For the text-containing cell, return its midpoint in (x, y) coordinate format. 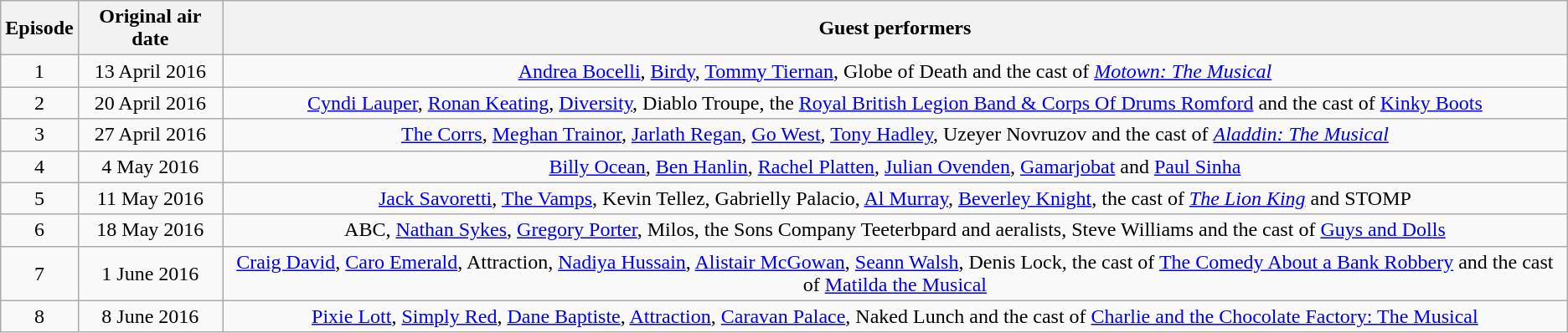
ABC, Nathan Sykes, Gregory Porter, Milos, the Sons Company Teeterbpard and aeralists, Steve Williams and the cast of Guys and Dolls (895, 230)
Original air date (150, 28)
2 (39, 103)
Jack Savoretti, The Vamps, Kevin Tellez, Gabrielly Palacio, Al Murray, Beverley Knight, the cast of The Lion King and STOMP (895, 198)
4 May 2016 (150, 166)
5 (39, 198)
Episode (39, 28)
1 (39, 71)
Andrea Bocelli, Birdy, Tommy Tiernan, Globe of Death and the cast of Motown: The Musical (895, 71)
8 June 2016 (150, 316)
3 (39, 135)
8 (39, 316)
1 June 2016 (150, 273)
13 April 2016 (150, 71)
Cyndi Lauper, Ronan Keating, Diversity, Diablo Troupe, the Royal British Legion Band & Corps Of Drums Romford and the cast of Kinky Boots (895, 103)
7 (39, 273)
The Corrs, Meghan Trainor, Jarlath Regan, Go West, Tony Hadley, Uzeyer Novruzov and the cast of Aladdin: The Musical (895, 135)
Guest performers (895, 28)
20 April 2016 (150, 103)
27 April 2016 (150, 135)
4 (39, 166)
Pixie Lott, Simply Red, Dane Baptiste, Attraction, Caravan Palace, Naked Lunch and the cast of Charlie and the Chocolate Factory: The Musical (895, 316)
6 (39, 230)
18 May 2016 (150, 230)
Billy Ocean, Ben Hanlin, Rachel Platten, Julian Ovenden, Gamarjobat and Paul Sinha (895, 166)
11 May 2016 (150, 198)
